Pinpoint the cell where the given text exists, returning its (x, y) midpoint coordinate. 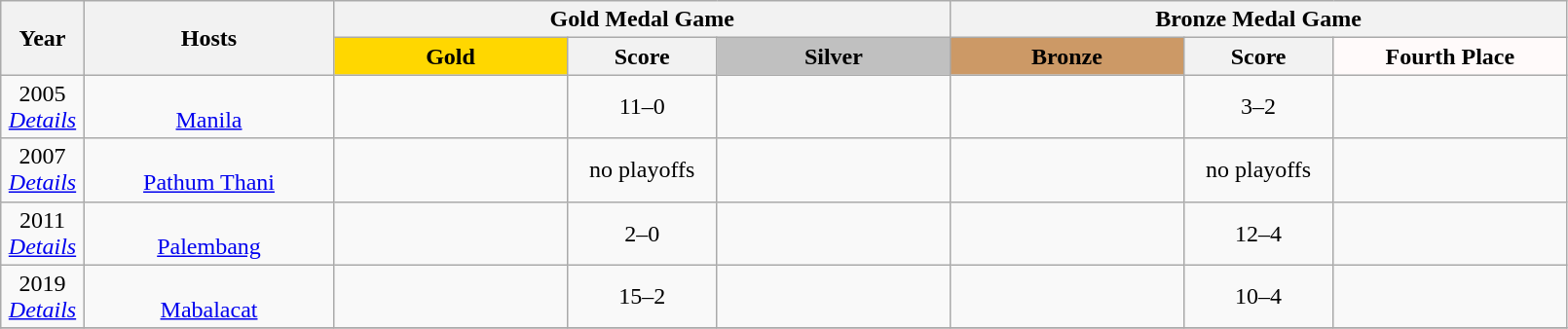
2–0 (642, 234)
Silver (834, 56)
Palembang (208, 234)
Bronze Medal Game (1258, 19)
Manila (208, 107)
11–0 (642, 107)
15–2 (642, 296)
Pathum Thani (208, 169)
Fourth Place (1450, 56)
Mabalacat (208, 296)
2007Details (43, 169)
Hosts (208, 38)
Gold (450, 56)
2011Details (43, 234)
3–2 (1258, 107)
2019Details (43, 296)
12–4 (1258, 234)
2005Details (43, 107)
10–4 (1258, 296)
Bronze (1067, 56)
Year (43, 38)
Gold Medal Game (643, 19)
